Provide the (X, Y) coordinate of the cell's center where the given text is located.  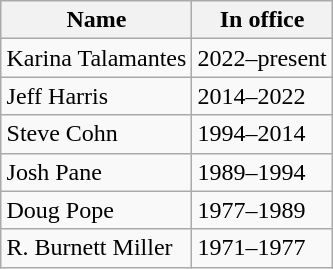
2014–2022 (262, 96)
Jeff Harris (96, 96)
1971–1977 (262, 248)
Karina Talamantes (96, 58)
In office (262, 20)
Steve Cohn (96, 134)
R. Burnett Miller (96, 248)
Doug Pope (96, 210)
1977–1989 (262, 210)
1989–1994 (262, 172)
Name (96, 20)
2022–present (262, 58)
Josh Pane (96, 172)
1994–2014 (262, 134)
